Scan for the cell matching the given text and deliver its (x, y) coordinate at center. 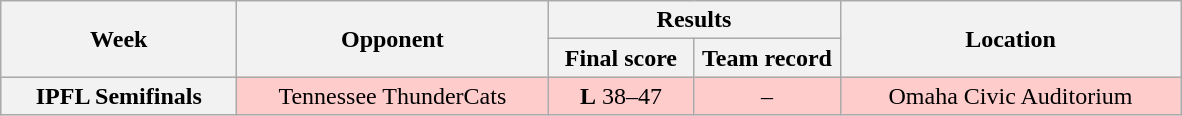
Location (1010, 39)
Team record (767, 58)
L 38–47 (621, 96)
– (767, 96)
Opponent (392, 39)
Omaha Civic Auditorium (1010, 96)
Tennessee ThunderCats (392, 96)
Results (694, 20)
Final score (621, 58)
Week (119, 39)
IPFL Semifinals (119, 96)
